Output the (x, y) coordinate of the center of the cell containing the given text.  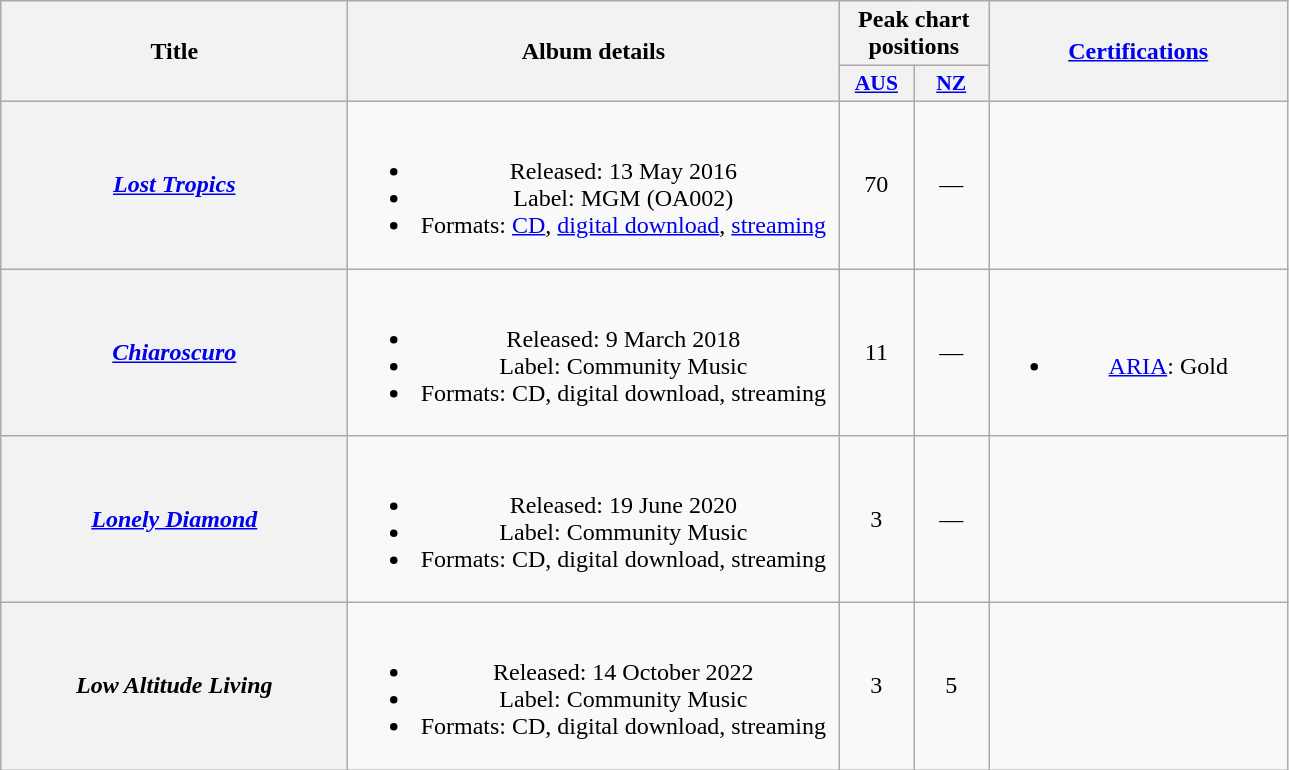
Lost Tropics (174, 184)
Peak chart positions (914, 34)
70 (876, 184)
NZ (952, 84)
AUS (876, 84)
Released: 14 October 2022Label: Community MusicFormats: CD, digital download, streaming (594, 686)
Certifications (1138, 52)
Released: 19 June 2020Label: Community MusicFormats: CD, digital download, streaming (594, 520)
Released: 13 May 2016 Label: MGM (OA002)Formats: CD, digital download, streaming (594, 184)
11 (876, 352)
Chiaroscuro (174, 352)
Released: 9 March 2018 Label: Community MusicFormats: CD, digital download, streaming (594, 352)
Low Altitude Living (174, 686)
Lonely Diamond (174, 520)
5 (952, 686)
Title (174, 52)
ARIA: Gold (1138, 352)
Album details (594, 52)
